Identify which cell holds the provided text, then report its [X, Y] central coordinate. 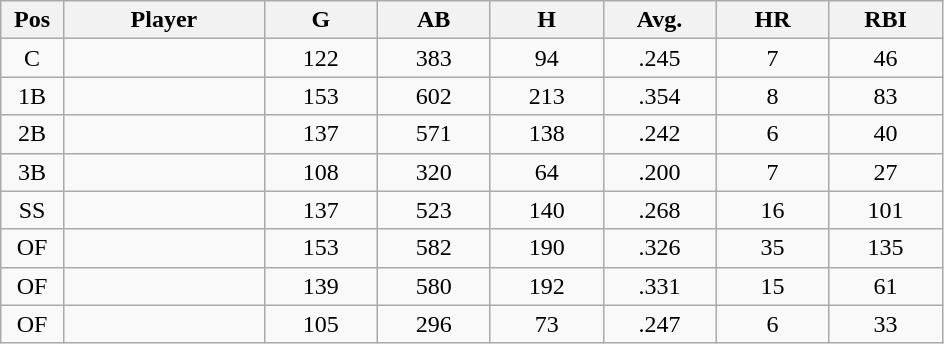
582 [434, 248]
33 [886, 324]
140 [546, 210]
580 [434, 286]
105 [320, 324]
16 [772, 210]
.331 [660, 286]
40 [886, 134]
139 [320, 286]
15 [772, 286]
192 [546, 286]
190 [546, 248]
.268 [660, 210]
HR [772, 20]
27 [886, 172]
.326 [660, 248]
2B [32, 134]
G [320, 20]
108 [320, 172]
.200 [660, 172]
138 [546, 134]
94 [546, 58]
101 [886, 210]
73 [546, 324]
8 [772, 96]
C [32, 58]
61 [886, 286]
64 [546, 172]
3B [32, 172]
135 [886, 248]
SS [32, 210]
1B [32, 96]
122 [320, 58]
.354 [660, 96]
35 [772, 248]
602 [434, 96]
320 [434, 172]
Avg. [660, 20]
571 [434, 134]
RBI [886, 20]
AB [434, 20]
.245 [660, 58]
213 [546, 96]
H [546, 20]
83 [886, 96]
46 [886, 58]
.247 [660, 324]
523 [434, 210]
Player [164, 20]
.242 [660, 134]
296 [434, 324]
Pos [32, 20]
383 [434, 58]
